Capture the cell that displays the provided text and extract its [X, Y] central coordinate. 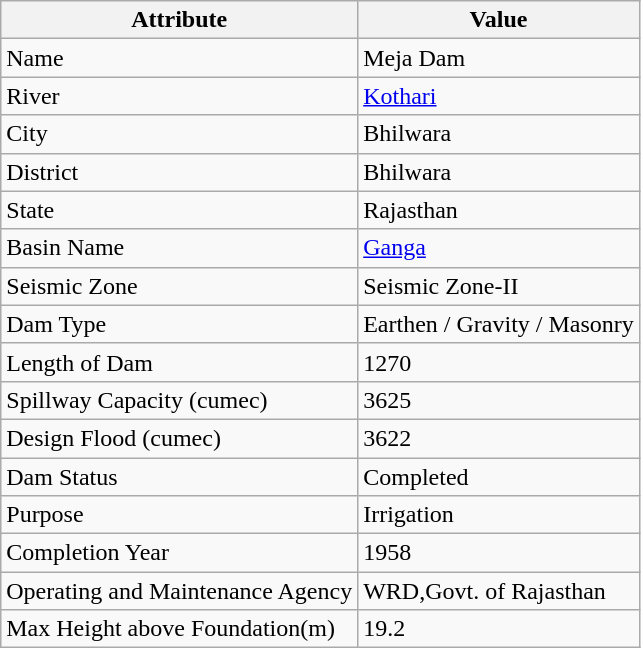
Irrigation [499, 515]
Purpose [180, 515]
Max Height above Foundation(m) [180, 629]
19.2 [499, 629]
State [180, 210]
Spillway Capacity (cumec) [180, 400]
Attribute [180, 20]
Dam Type [180, 324]
District [180, 172]
3622 [499, 438]
1958 [499, 553]
Length of Dam [180, 362]
Dam Status [180, 477]
Meja Dam [499, 58]
Operating and Maintenance Agency [180, 591]
City [180, 134]
Seismic Zone-II [499, 286]
Earthen / Gravity / Masonry [499, 324]
Rajasthan [499, 210]
Completed [499, 477]
Completion Year [180, 553]
Design Flood (cumec) [180, 438]
Ganga [499, 248]
1270 [499, 362]
Basin Name [180, 248]
Name [180, 58]
3625 [499, 400]
River [180, 96]
WRD,Govt. of Rajasthan [499, 591]
Value [499, 20]
Kothari [499, 96]
Seismic Zone [180, 286]
